Find where the given text appears and provide that cell's center as [X, Y] coordinate. 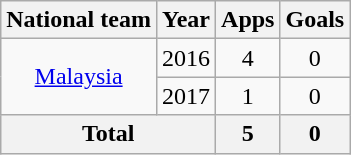
Total [108, 134]
1 [248, 96]
Apps [248, 20]
4 [248, 58]
National team [79, 20]
2016 [186, 58]
Malaysia [79, 77]
Goals [315, 20]
Year [186, 20]
5 [248, 134]
2017 [186, 96]
